Search for the cell housing the specified text and yield its (x, y) center coordinate. 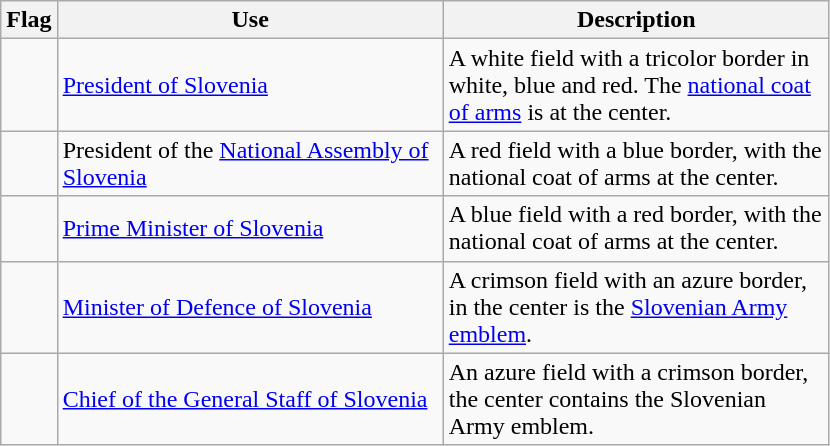
A white field with a tricolor border in white, blue and red. The national coat of arms is at the center. (636, 85)
Use (250, 20)
Prime Minister of Slovenia (250, 228)
President of Slovenia (250, 85)
President of the National Assembly of Slovenia (250, 164)
Minister of Defence of Slovenia (250, 307)
A crimson field with an azure border, in the center is the Slovenian Army emblem. (636, 307)
A red field with a blue border, with the national coat of arms at the center. (636, 164)
An azure field with a crimson border, the center contains the Slovenian Army emblem. (636, 399)
Chief of the General Staff of Slovenia (250, 399)
A blue field with a red border, with the national coat of arms at the center. (636, 228)
Description (636, 20)
Flag (29, 20)
